Capture the cell that displays the provided text and extract its [x, y] central coordinate. 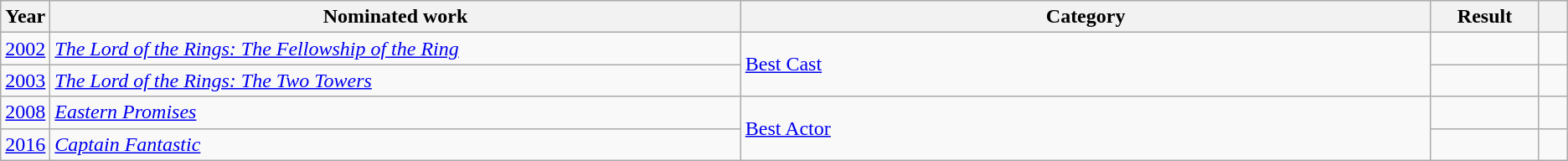
2003 [25, 80]
2016 [25, 144]
The Lord of the Rings: The Fellowship of the Ring [395, 49]
Category [1086, 17]
Best Actor [1086, 128]
Captain Fantastic [395, 144]
2002 [25, 49]
Year [25, 17]
Nominated work [395, 17]
The Lord of the Rings: The Two Towers [395, 80]
Result [1484, 17]
2008 [25, 112]
Eastern Promises [395, 112]
Best Cast [1086, 65]
